Find where the given text appears and provide that cell's center as (X, Y) coordinate. 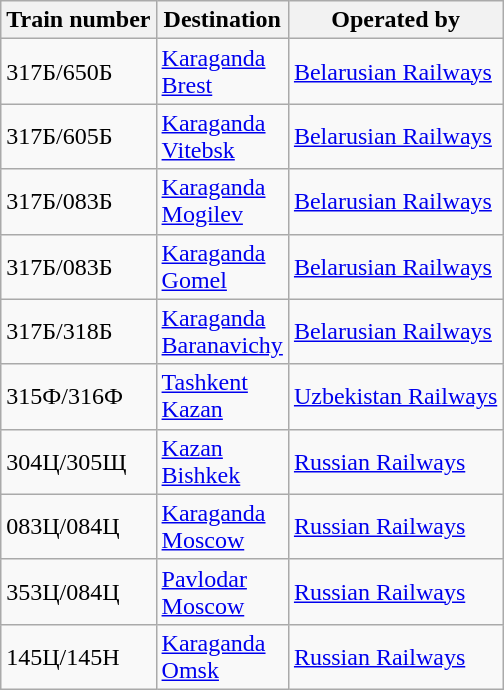
Kazan Bishkek (222, 462)
317Б/605Б (78, 136)
Tashkent Kazan (222, 396)
317Б/650Б (78, 72)
315Ф/316Ф (78, 396)
Karaganda Moscow (222, 526)
Karaganda Omsk (222, 656)
Karaganda Gomel (222, 266)
353Ц/084Ц (78, 592)
Karaganda Baranavichy (222, 332)
083Ц/084Ц (78, 526)
Karaganda Vitebsk (222, 136)
Destination (222, 20)
Karaganda Mogilev (222, 202)
Karaganda Brest (222, 72)
304Ц/305Щ (78, 462)
Operated by (395, 20)
Train number (78, 20)
Pavlodar Moscow (222, 592)
145Ц/145Н (78, 656)
317Б/318Б (78, 332)
Uzbekistan Railways (395, 396)
